Capture the cell that displays the provided text and extract its [x, y] central coordinate. 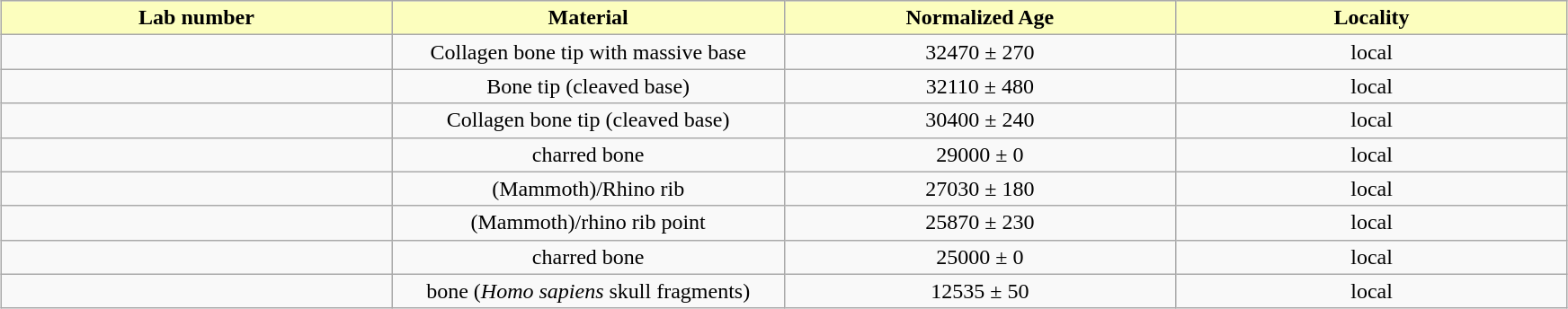
Collagen bone tip (cleaved base) [588, 120]
Locality [1372, 18]
(Mammoth)/Rhino rib [588, 189]
Material [588, 18]
(Mammoth)/rhino rib point [588, 223]
25000 ± 0 [980, 257]
Normalized Age [980, 18]
32470 ± 270 [980, 52]
30400 ± 240 [980, 120]
32110 ± 480 [980, 86]
Collagen bone tip with massive base [588, 52]
29000 ± 0 [980, 154]
Bone tip (cleaved base) [588, 86]
bone (Homo sapiens skull fragments) [588, 291]
12535 ± 50 [980, 291]
27030 ± 180 [980, 189]
Lab number [197, 18]
25870 ± 230 [980, 223]
